Identify which cell holds the provided text, then report its (x, y) central coordinate. 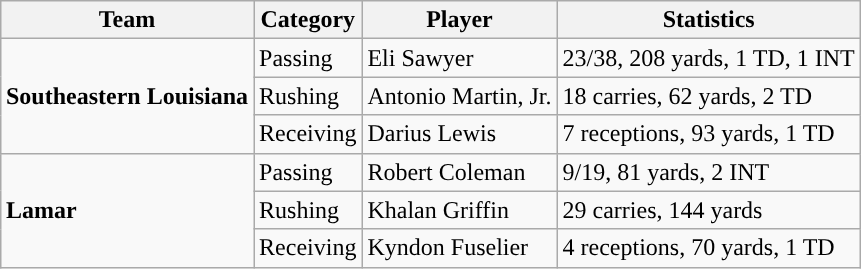
Eli Sawyer (460, 58)
9/19, 81 yards, 2 INT (708, 172)
Lamar (126, 210)
Player (460, 20)
Kyndon Fuselier (460, 248)
23/38, 208 yards, 1 TD, 1 INT (708, 58)
Antonio Martin, Jr. (460, 96)
Team (126, 20)
Category (308, 20)
Robert Coleman (460, 172)
7 receptions, 93 yards, 1 TD (708, 134)
4 receptions, 70 yards, 1 TD (708, 248)
Khalan Griffin (460, 210)
Darius Lewis (460, 134)
Southeastern Louisiana (126, 96)
29 carries, 144 yards (708, 210)
Statistics (708, 20)
18 carries, 62 yards, 2 TD (708, 96)
